Scan for the cell matching the given text and deliver its [X, Y] coordinate at center. 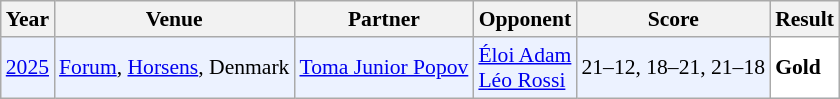
Gold [804, 68]
Venue [174, 19]
Opponent [524, 19]
Score [673, 19]
Éloi Adam Léo Rossi [524, 68]
21–12, 18–21, 21–18 [673, 68]
Forum, Horsens, Denmark [174, 68]
Toma Junior Popov [384, 68]
Year [28, 19]
Result [804, 19]
2025 [28, 68]
Partner [384, 19]
